Return the [X, Y] coordinate for the center point of the cell that contains the specified text.  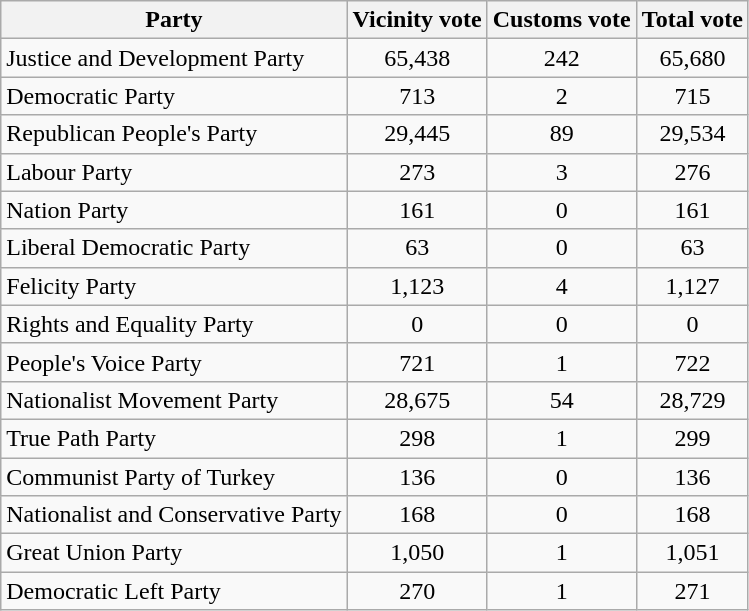
271 [692, 591]
Rights and Equality Party [174, 324]
Labour Party [174, 172]
True Path Party [174, 438]
242 [562, 58]
299 [692, 438]
4 [562, 286]
54 [562, 400]
722 [692, 362]
65,680 [692, 58]
Party [174, 20]
Nationalist and Conservative Party [174, 515]
Nation Party [174, 210]
28,729 [692, 400]
65,438 [417, 58]
721 [417, 362]
Great Union Party [174, 553]
276 [692, 172]
1,050 [417, 553]
273 [417, 172]
Nationalist Movement Party [174, 400]
715 [692, 96]
Total vote [692, 20]
Republican People's Party [174, 134]
Liberal Democratic Party [174, 248]
3 [562, 172]
1,123 [417, 286]
Vicinity vote [417, 20]
270 [417, 591]
89 [562, 134]
Customs vote [562, 20]
2 [562, 96]
29,534 [692, 134]
29,445 [417, 134]
People's Voice Party [174, 362]
Justice and Development Party [174, 58]
28,675 [417, 400]
1,127 [692, 286]
Democratic Party [174, 96]
Communist Party of Turkey [174, 477]
298 [417, 438]
Democratic Left Party [174, 591]
1,051 [692, 553]
Felicity Party [174, 286]
713 [417, 96]
